Return (X, Y) of the center of cell containing provided text 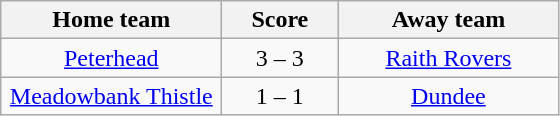
1 – 1 (280, 96)
Score (280, 20)
Meadowbank Thistle (112, 96)
Away team (448, 20)
Dundee (448, 96)
Home team (112, 20)
3 – 3 (280, 58)
Peterhead (112, 58)
Raith Rovers (448, 58)
